Output the (X, Y) coordinate of the center of the cell containing the given text.  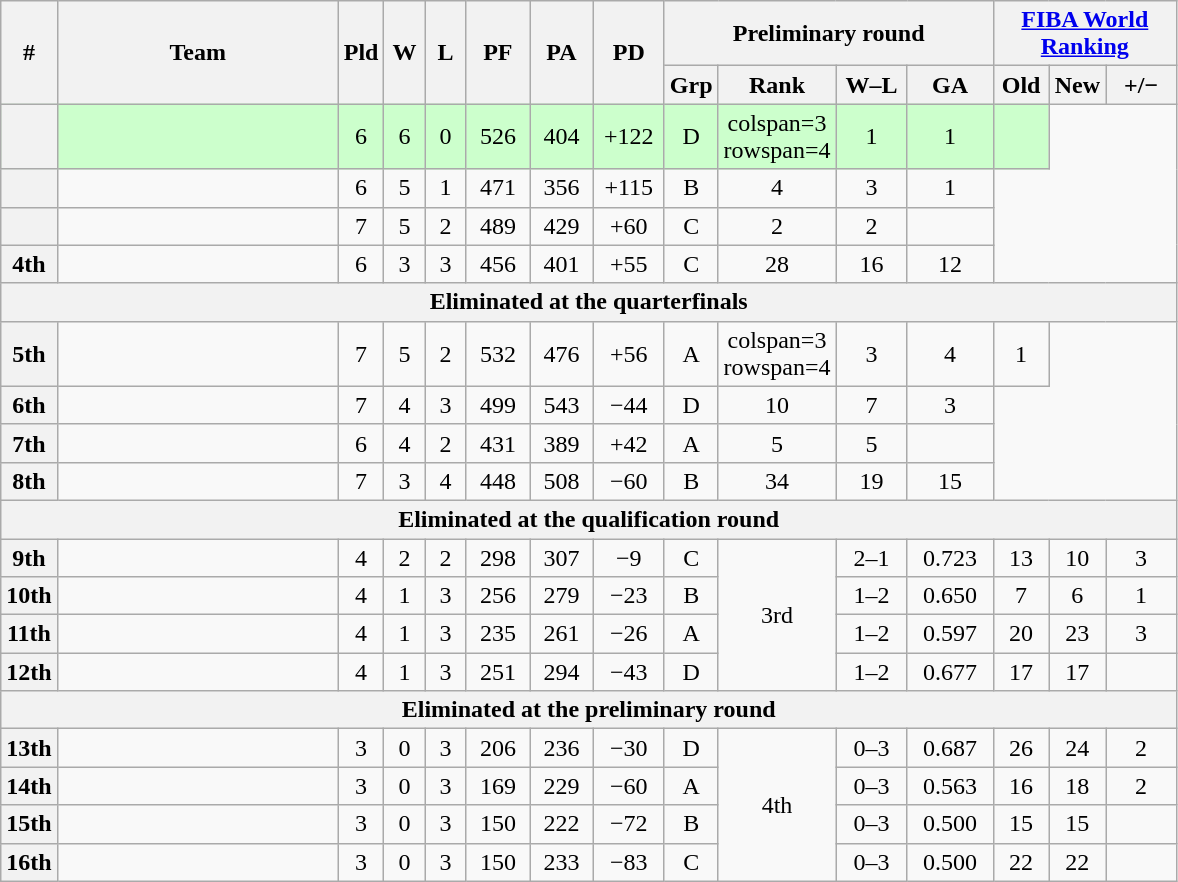
Preliminary round (828, 34)
15th (29, 824)
+/− (1142, 85)
499 (498, 405)
532 (498, 354)
Eliminated at the quarterfinals (589, 302)
−30 (628, 748)
+60 (628, 226)
7th (29, 443)
+42 (628, 443)
New (1077, 85)
12th (29, 672)
526 (498, 136)
10th (29, 596)
Pld (361, 52)
6th (29, 405)
19 (872, 481)
456 (498, 264)
235 (498, 634)
34 (777, 481)
508 (562, 481)
298 (498, 557)
389 (562, 443)
429 (562, 226)
12 (950, 264)
356 (562, 188)
222 (562, 824)
307 (562, 557)
23 (1077, 634)
W–L (872, 85)
−26 (628, 634)
169 (498, 786)
20 (1021, 634)
448 (498, 481)
256 (498, 596)
0.687 (950, 748)
Eliminated at the qualification round (589, 519)
3rd (777, 614)
14th (29, 786)
W (404, 52)
0.650 (950, 596)
8th (29, 481)
18 (1077, 786)
404 (562, 136)
PF (498, 52)
−23 (628, 596)
233 (562, 862)
279 (562, 596)
28 (777, 264)
−44 (628, 405)
0.563 (950, 786)
261 (562, 634)
236 (562, 748)
Grp (691, 85)
Eliminated at the preliminary round (589, 710)
FIBA World Ranking (1085, 34)
229 (562, 786)
+115 (628, 188)
16th (29, 862)
+56 (628, 354)
−43 (628, 672)
11th (29, 634)
251 (498, 672)
9th (29, 557)
−72 (628, 824)
26 (1021, 748)
13th (29, 748)
+55 (628, 264)
−83 (628, 862)
PD (628, 52)
206 (498, 748)
294 (562, 672)
476 (562, 354)
24 (1077, 748)
13 (1021, 557)
489 (498, 226)
GA (950, 85)
# (29, 52)
431 (498, 443)
2–1 (872, 557)
0.677 (950, 672)
Rank (777, 85)
−9 (628, 557)
Old (1021, 85)
543 (562, 405)
471 (498, 188)
0.597 (950, 634)
PA (562, 52)
0.723 (950, 557)
+122 (628, 136)
Team (198, 52)
5th (29, 354)
L (446, 52)
401 (562, 264)
